Capture the cell that displays the provided text and extract its [X, Y] central coordinate. 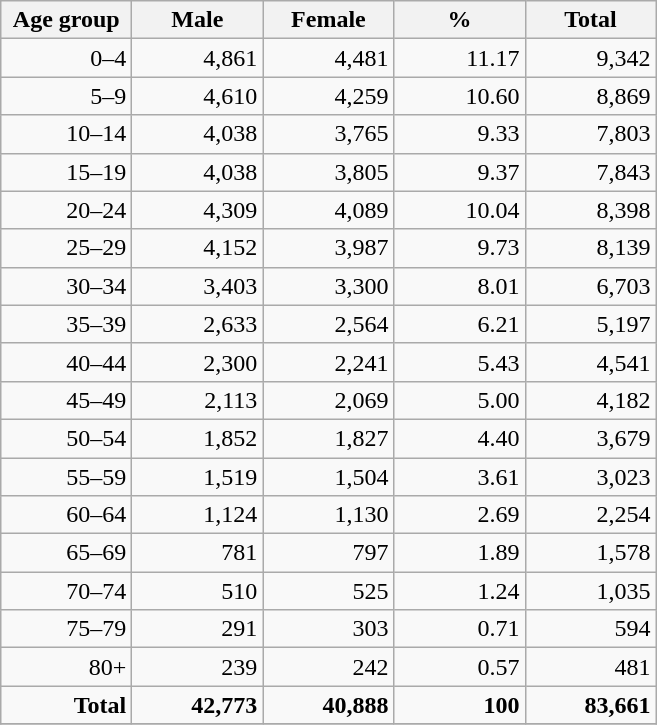
6,703 [590, 286]
1,130 [328, 515]
242 [328, 667]
4,541 [590, 362]
3,805 [328, 172]
0–4 [66, 58]
8.01 [460, 286]
0.57 [460, 667]
1,035 [590, 591]
3,403 [198, 286]
4,152 [198, 248]
55–59 [66, 477]
20–24 [66, 210]
% [460, 20]
781 [198, 553]
1,519 [198, 477]
0.71 [460, 629]
80+ [66, 667]
60–64 [66, 515]
15–19 [66, 172]
3,300 [328, 286]
510 [198, 591]
Female [328, 20]
65–69 [66, 553]
8,869 [590, 96]
40,888 [328, 705]
42,773 [198, 705]
Age group [66, 20]
4,259 [328, 96]
2,633 [198, 324]
2,241 [328, 362]
Male [198, 20]
9.37 [460, 172]
30–34 [66, 286]
40–44 [66, 362]
7,843 [590, 172]
9.33 [460, 134]
25–29 [66, 248]
291 [198, 629]
3.61 [460, 477]
4.40 [460, 438]
3,679 [590, 438]
10.60 [460, 96]
5.00 [460, 400]
5.43 [460, 362]
70–74 [66, 591]
797 [328, 553]
8,139 [590, 248]
100 [460, 705]
6.21 [460, 324]
50–54 [66, 438]
1,124 [198, 515]
5,197 [590, 324]
525 [328, 591]
2,113 [198, 400]
9,342 [590, 58]
1,578 [590, 553]
10–14 [66, 134]
1,852 [198, 438]
481 [590, 667]
8,398 [590, 210]
4,610 [198, 96]
2,300 [198, 362]
45–49 [66, 400]
1.89 [460, 553]
239 [198, 667]
3,765 [328, 134]
2.69 [460, 515]
1.24 [460, 591]
594 [590, 629]
5–9 [66, 96]
3,023 [590, 477]
4,182 [590, 400]
4,089 [328, 210]
75–79 [66, 629]
4,309 [198, 210]
1,827 [328, 438]
35–39 [66, 324]
83,661 [590, 705]
10.04 [460, 210]
303 [328, 629]
4,481 [328, 58]
3,987 [328, 248]
9.73 [460, 248]
2,254 [590, 515]
2,564 [328, 324]
11.17 [460, 58]
7,803 [590, 134]
2,069 [328, 400]
4,861 [198, 58]
1,504 [328, 477]
